Identify which cell holds the provided text, then report its (x, y) central coordinate. 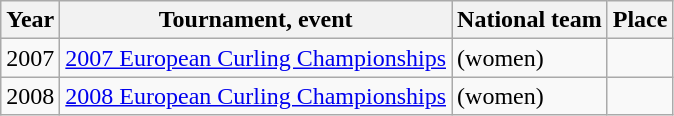
Year (30, 20)
National team (530, 20)
2008 (30, 96)
2007 (30, 58)
Tournament, event (256, 20)
2007 European Curling Championships (256, 58)
2008 European Curling Championships (256, 96)
Place (640, 20)
